Locate the cell with the specified text and output its (x, y) center coordinate. 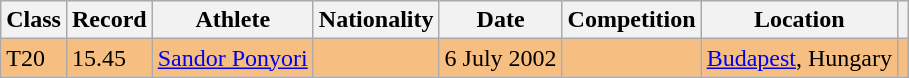
Location (799, 20)
Date (500, 20)
Sandor Ponyori (232, 58)
Athlete (232, 20)
Budapest, Hungary (799, 58)
15.45 (109, 58)
T20 (34, 58)
Nationality (376, 20)
Record (109, 20)
Competition (632, 20)
Class (34, 20)
6 July 2002 (500, 58)
